Return the [X, Y] coordinate for the center point of the cell that contains the specified text.  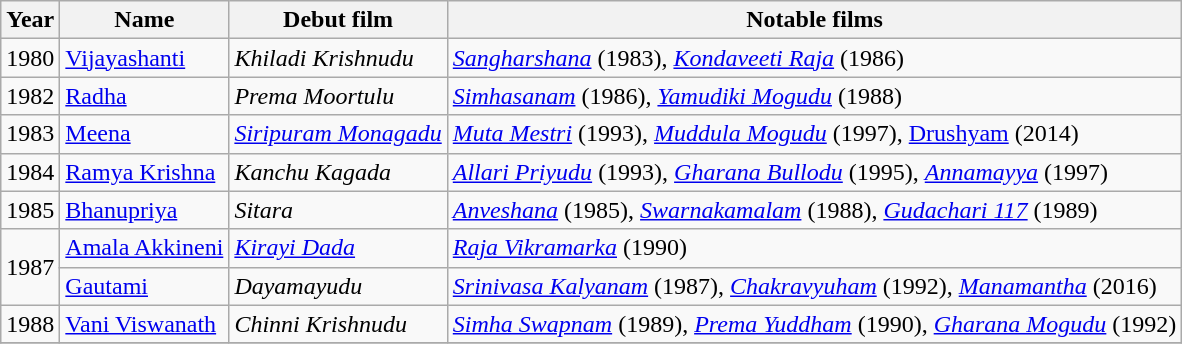
Sangharshana (1983), Kondaveeti Raja (1986) [814, 58]
Year [30, 20]
Bhanupriya [144, 210]
1980 [30, 58]
1985 [30, 210]
Notable films [814, 20]
Name [144, 20]
Anveshana (1985), Swarnakamalam (1988), Gudachari 117 (1989) [814, 210]
Gautami [144, 286]
Radha [144, 96]
Prema Moortulu [338, 96]
Chinni Krishnudu [338, 324]
Srinivasa Kalyanam (1987), Chakravyuham (1992), Manamantha (2016) [814, 286]
Amala Akkineni [144, 248]
1988 [30, 324]
Allari Priyudu (1993), Gharana Bullodu (1995), Annamayya (1997) [814, 172]
Muta Mestri (1993), Muddula Mogudu (1997), Drushyam (2014) [814, 134]
Vani Viswanath [144, 324]
Debut film [338, 20]
Kirayi Dada [338, 248]
Khiladi Krishnudu [338, 58]
Raja Vikramarka (1990) [814, 248]
1983 [30, 134]
Kanchu Kagada [338, 172]
Siripuram Monagadu [338, 134]
1982 [30, 96]
Ramya Krishna [144, 172]
Vijayashanti [144, 58]
Meena [144, 134]
Simhasanam (1986), Yamudiki Mogudu (1988) [814, 96]
1984 [30, 172]
Sitara [338, 210]
Simha Swapnam (1989), Prema Yuddham (1990), Gharana Mogudu (1992) [814, 324]
1987 [30, 267]
Dayamayudu [338, 286]
